Find where the given text appears and provide that cell's center as (x, y) coordinate. 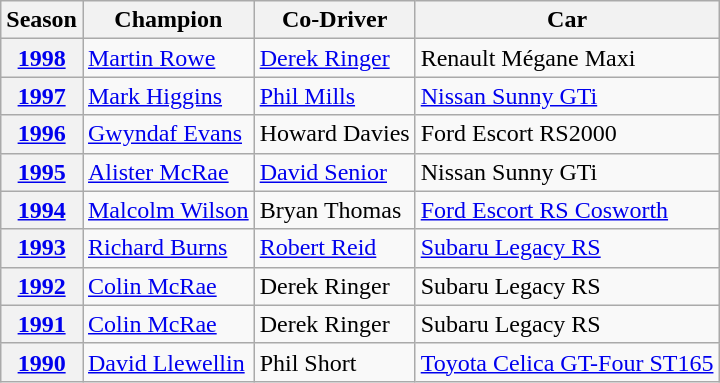
Martin Rowe (168, 58)
1991 (42, 324)
Toyota Celica GT-Four ST165 (567, 362)
Howard Davies (334, 134)
Co-Driver (334, 20)
Season (42, 20)
Ford Escort RS2000 (567, 134)
Phil Short (334, 362)
Richard Burns (168, 248)
Bryan Thomas (334, 210)
1992 (42, 286)
Renault Mégane Maxi (567, 58)
Robert Reid (334, 248)
Car (567, 20)
Malcolm Wilson (168, 210)
1996 (42, 134)
1995 (42, 172)
Mark Higgins (168, 96)
1998 (42, 58)
David Llewellin (168, 362)
Champion (168, 20)
David Senior (334, 172)
1993 (42, 248)
Alister McRae (168, 172)
1994 (42, 210)
Ford Escort RS Cosworth (567, 210)
1990 (42, 362)
Gwyndaf Evans (168, 134)
1997 (42, 96)
Phil Mills (334, 96)
